Locate the cell with the specified text and output its [X, Y] center coordinate. 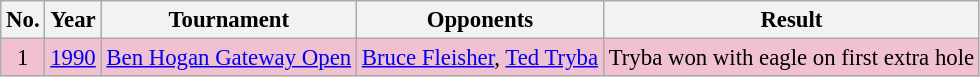
Tryba won with eagle on first extra hole [791, 58]
Result [791, 20]
No. [23, 20]
Tournament [228, 20]
1 [23, 58]
Opponents [480, 20]
1990 [73, 58]
Ben Hogan Gateway Open [228, 58]
Year [73, 20]
Bruce Fleisher, Ted Tryba [480, 58]
